From the cell containing the given text, extract its center point as (x, y) coordinate. 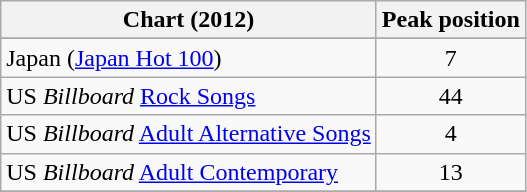
US Billboard Rock Songs (189, 96)
4 (450, 134)
7 (450, 58)
44 (450, 96)
US Billboard Adult Contemporary (189, 172)
US Billboard Adult Alternative Songs (189, 134)
Japan (Japan Hot 100) (189, 58)
Peak position (450, 20)
Chart (2012) (189, 20)
13 (450, 172)
